From the cell containing the given text, extract its center point as [x, y] coordinate. 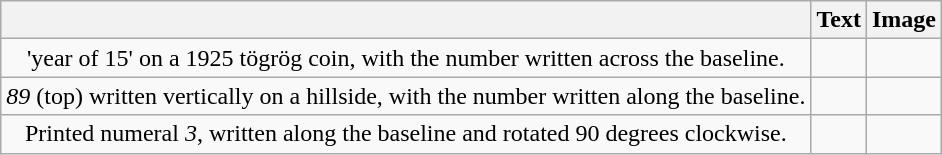
'year of 15' on a 1925 tögrög coin, with the number written across the baseline. [406, 58]
Printed numeral 3, written along the baseline and rotated 90 degrees clockwise. [406, 134]
89 (top) written vertically on a hillside, with the number written along the baseline. [406, 96]
Text [839, 20]
Image [904, 20]
